Locate the cell with the specified text and output its (x, y) center coordinate. 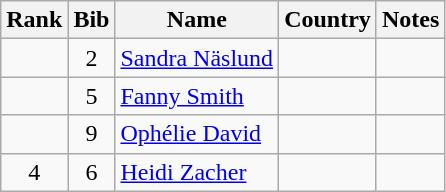
5 (92, 96)
Fanny Smith (197, 96)
Notes (410, 20)
2 (92, 58)
Bib (92, 20)
Name (197, 20)
Ophélie David (197, 134)
6 (92, 172)
Country (328, 20)
Heidi Zacher (197, 172)
9 (92, 134)
4 (34, 172)
Sandra Näslund (197, 58)
Rank (34, 20)
